Search for the cell housing the specified text and yield its [X, Y] center coordinate. 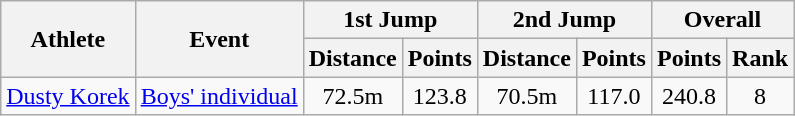
2nd Jump [564, 20]
123.8 [440, 96]
Event [219, 39]
Rank [760, 58]
72.5m [352, 96]
8 [760, 96]
117.0 [614, 96]
Overall [722, 20]
Boys' individual [219, 96]
1st Jump [390, 20]
240.8 [688, 96]
Dusty Korek [68, 96]
70.5m [526, 96]
Athlete [68, 39]
